From the cell containing the given text, extract its center point as (x, y) coordinate. 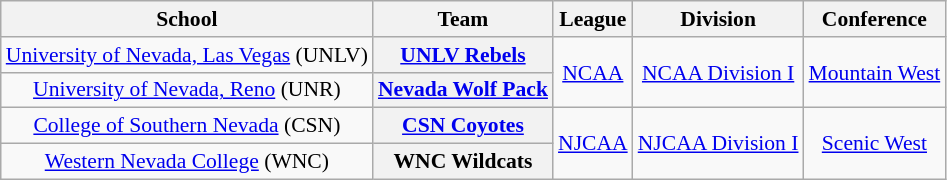
Team (463, 19)
Mountain West (875, 72)
UNLV Rebels (463, 55)
Division (718, 19)
School (187, 19)
Scenic West (875, 144)
League (593, 19)
NCAA (593, 72)
University of Nevada, Las Vegas (UNLV) (187, 55)
Nevada Wolf Pack (463, 90)
CSN Coyotes (463, 126)
College of Southern Nevada (CSN) (187, 126)
WNC Wildcats (463, 162)
Conference (875, 19)
Western Nevada College (WNC) (187, 162)
NCAA Division I (718, 72)
University of Nevada, Reno (UNR) (187, 90)
NJCAA (593, 144)
NJCAA Division I (718, 144)
